Return the [x, y] coordinate for the center point of the cell that contains the specified text.  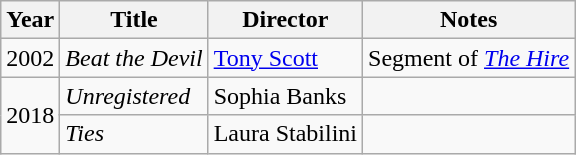
Segment of The Hire [469, 58]
Sophia Banks [285, 96]
Notes [469, 20]
Year [30, 20]
Title [134, 20]
Director [285, 20]
Unregistered [134, 96]
Beat the Devil [134, 58]
2018 [30, 115]
Ties [134, 134]
Tony Scott [285, 58]
Laura Stabilini [285, 134]
2002 [30, 58]
